Provide the [x, y] coordinate of the cell's center where the given text is located.  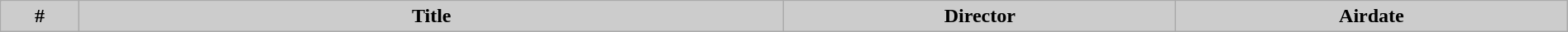
# [40, 16]
Airdate [1372, 16]
Title [432, 16]
Director [980, 16]
